From the cell containing the given text, extract its center point as [X, Y] coordinate. 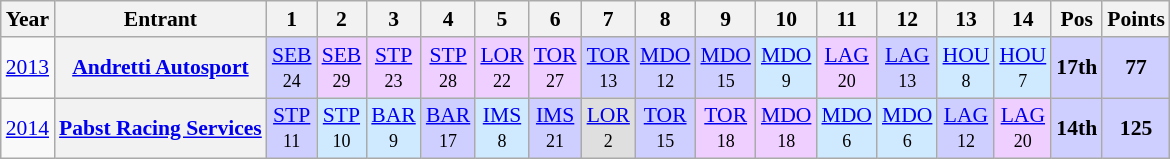
3 [394, 19]
14 [1022, 19]
IMS8 [502, 128]
STP23 [394, 68]
125 [1136, 128]
6 [556, 19]
TOR18 [726, 128]
Year [28, 19]
MDO12 [666, 68]
BAR17 [448, 128]
IMS21 [556, 128]
SEB24 [292, 68]
MDO9 [786, 68]
MDO15 [726, 68]
BAR9 [394, 128]
Andretti Autosport [160, 68]
2014 [28, 128]
HOU7 [1022, 68]
Points [1136, 19]
77 [1136, 68]
12 [908, 19]
4 [448, 19]
SEB29 [342, 68]
STP11 [292, 128]
8 [666, 19]
LOR2 [608, 128]
STP10 [342, 128]
14th [1076, 128]
2013 [28, 68]
1 [292, 19]
TOR27 [556, 68]
MDO18 [786, 128]
LAG13 [908, 68]
17th [1076, 68]
7 [608, 19]
5 [502, 19]
10 [786, 19]
9 [726, 19]
2 [342, 19]
Pabst Racing Services [160, 128]
LAG12 [966, 128]
STP28 [448, 68]
LOR22 [502, 68]
HOU8 [966, 68]
Pos [1076, 19]
13 [966, 19]
TOR15 [666, 128]
TOR13 [608, 68]
Entrant [160, 19]
11 [846, 19]
